Extract the (X, Y) coordinate from the center of the cell holding the provided text.  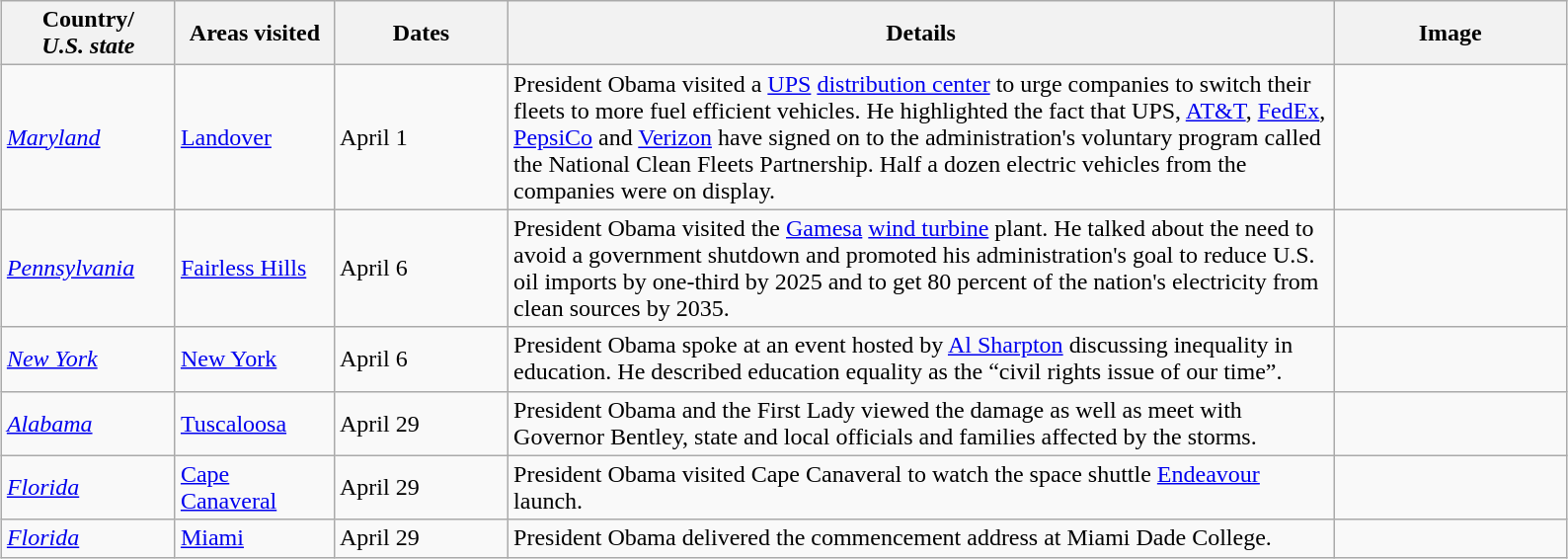
April 1 (421, 137)
Country/U.S. state (88, 34)
Pennsylvania (88, 269)
Areas visited (255, 34)
Alabama (88, 423)
Details (921, 34)
Cape Canaveral (255, 488)
Miami (255, 538)
Dates (421, 34)
Fairless Hills (255, 269)
Image (1450, 34)
Maryland (88, 137)
President Obama visited Cape Canaveral to watch the space shuttle Endeavour launch. (921, 488)
Landover (255, 137)
Tuscaloosa (255, 423)
President Obama delivered the commencement address at Miami Dade College. (921, 538)
